Determine the (x, y) coordinate at the center of the cell enclosing the given text.  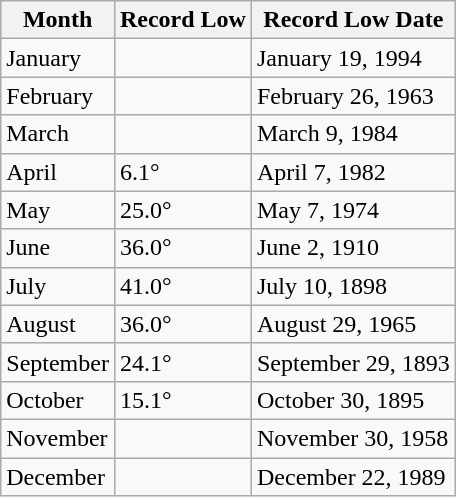
December 22, 1989 (353, 477)
Month (58, 20)
July 10, 1898 (353, 286)
October (58, 400)
February (58, 96)
January (58, 58)
Record Low (182, 20)
6.1° (182, 172)
January 19, 1994 (353, 58)
July (58, 286)
November (58, 438)
June (58, 248)
April (58, 172)
41.0° (182, 286)
May 7, 1974 (353, 210)
February 26, 1963 (353, 96)
April 7, 1982 (353, 172)
March 9, 1984 (353, 134)
24.1° (182, 362)
May (58, 210)
August 29, 1965 (353, 324)
September (58, 362)
November 30, 1958 (353, 438)
December (58, 477)
October 30, 1895 (353, 400)
25.0° (182, 210)
September 29, 1893 (353, 362)
August (58, 324)
15.1° (182, 400)
June 2, 1910 (353, 248)
March (58, 134)
Record Low Date (353, 20)
